Return the (X, Y) coordinate for the center point of the cell that contains the specified text.  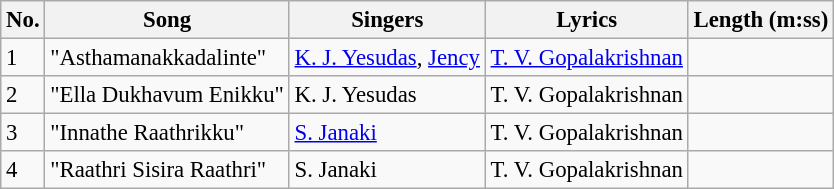
3 (23, 133)
"Innathe Raathrikku" (167, 133)
Lyrics (586, 20)
No. (23, 20)
K. J. Yesudas, Jency (387, 58)
1 (23, 58)
"Raathri Sisira Raathri" (167, 170)
4 (23, 170)
2 (23, 95)
K. J. Yesudas (387, 95)
"Asthamanakkadalinte" (167, 58)
Length (m:ss) (760, 20)
Singers (387, 20)
"Ella Dukhavum Enikku" (167, 95)
Song (167, 20)
